Locate the cell with the specified text and output its (x, y) center coordinate. 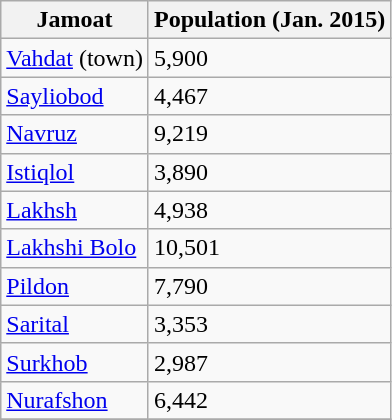
Population (Jan. 2015) (269, 20)
Sarital (75, 324)
Lakhshi Bolo (75, 248)
Sayliobod (75, 96)
7,790 (269, 286)
3,353 (269, 324)
Lakhsh (75, 210)
9,219 (269, 134)
Nurafshon (75, 400)
4,467 (269, 96)
3,890 (269, 172)
Jamoat (75, 20)
6,442 (269, 400)
2,987 (269, 362)
Surkhob (75, 362)
5,900 (269, 58)
4,938 (269, 210)
10,501 (269, 248)
Navruz (75, 134)
Istiqlol (75, 172)
Vahdat (town) (75, 58)
Pildon (75, 286)
